From the cell containing the given text, extract its center point as (x, y) coordinate. 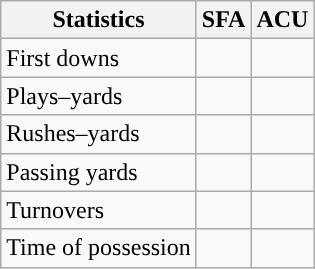
Plays–yards (99, 96)
Turnovers (99, 210)
Rushes–yards (99, 134)
Passing yards (99, 172)
First downs (99, 58)
SFA (224, 20)
Time of possession (99, 248)
Statistics (99, 20)
ACU (282, 20)
